From the cell containing the given text, extract its center point as (X, Y) coordinate. 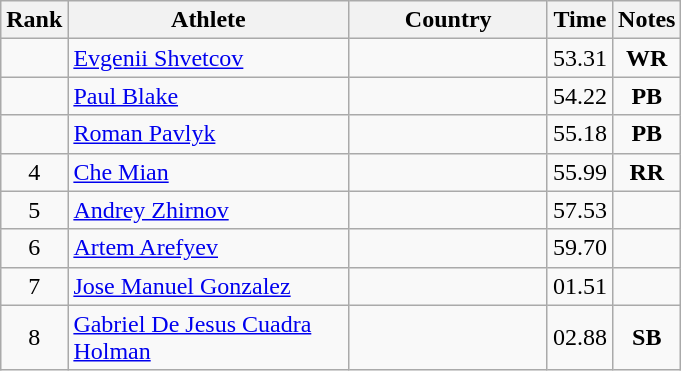
7 (34, 286)
WR (647, 58)
Time (580, 20)
Jose Manuel Gonzalez (208, 286)
RR (647, 172)
Che Mian (208, 172)
Roman Pavlyk (208, 134)
Paul Blake (208, 96)
Evgenii Shvetcov (208, 58)
SB (647, 338)
53.31 (580, 58)
54.22 (580, 96)
4 (34, 172)
02.88 (580, 338)
57.53 (580, 210)
Gabriel De Jesus Cuadra Holman (208, 338)
Country (448, 20)
Rank (34, 20)
6 (34, 248)
Artem Arefyev (208, 248)
8 (34, 338)
5 (34, 210)
59.70 (580, 248)
Notes (647, 20)
55.99 (580, 172)
01.51 (580, 286)
Athlete (208, 20)
Andrey Zhirnov (208, 210)
55.18 (580, 134)
